Output the [X, Y] coordinate of the center of the cell containing the given text.  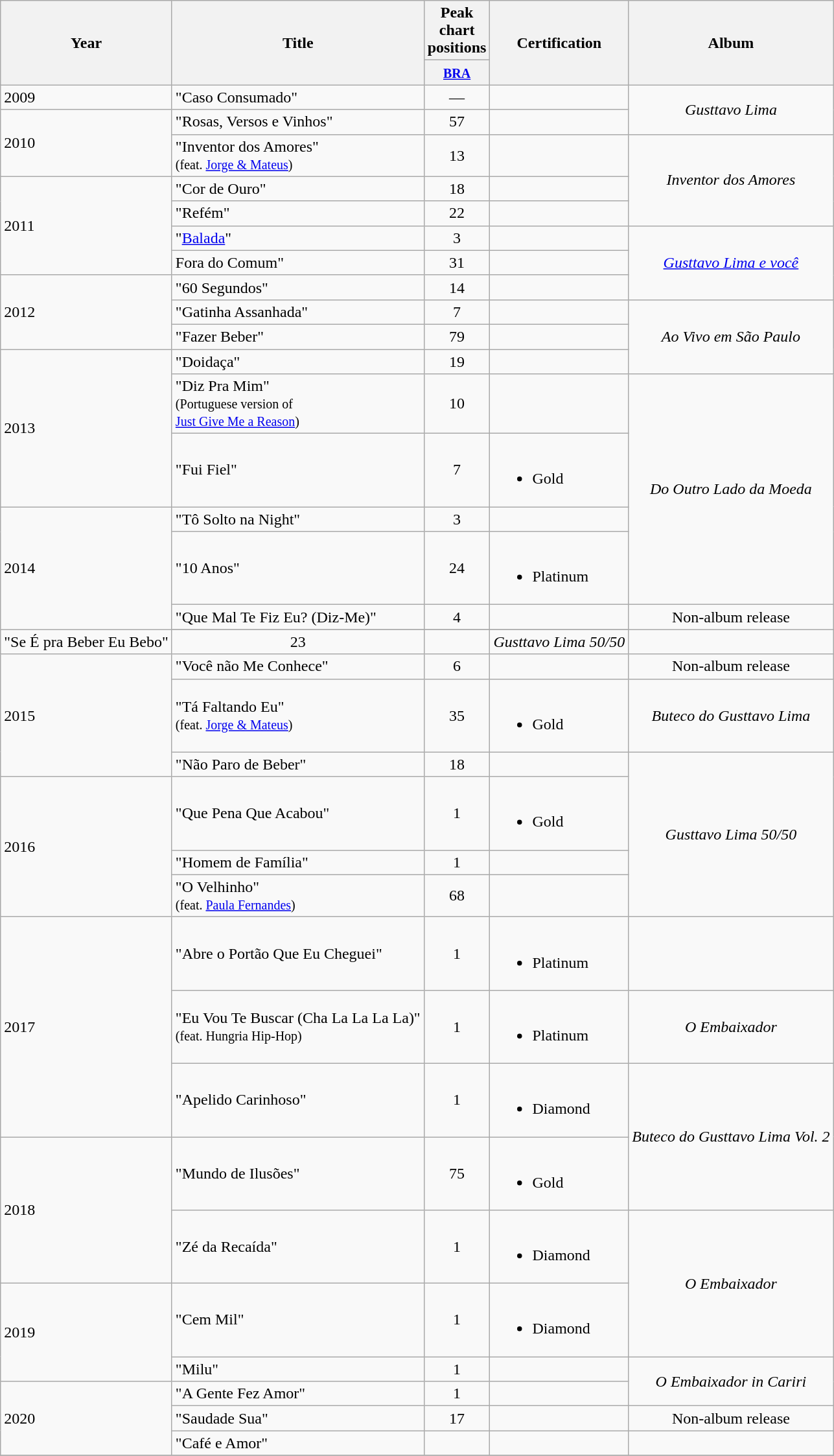
Fora do Comum" [298, 263]
68 [457, 896]
2012 [87, 312]
— [457, 97]
Buteco do Gusttavo Lima [731, 716]
6 [457, 666]
Year [87, 43]
24 [457, 568]
O Embaixador in Cariri [731, 1381]
2009 [87, 97]
Peak chart positions [457, 30]
2017 [87, 1027]
"Milu" [298, 1369]
17 [457, 1418]
"Saudade Sua" [298, 1418]
"Eu Vou Te Buscar (Cha La La La La)" (feat. Hungria Hip-Hop) [298, 1027]
2013 [87, 428]
2019 [87, 1333]
2011 [87, 226]
"Caso Consumado" [298, 97]
"Tá Faltando Eu" (feat. Jorge & Mateus) [298, 716]
10 [457, 404]
"Se É pra Beber Eu Bebo" [87, 642]
"Gatinha Assanhada" [298, 312]
Certification [559, 43]
Inventor dos Amores [731, 180]
75 [457, 1173]
"Mundo de Ilusões" [298, 1173]
"Que Pena Que Acabou" [298, 813]
"Cem Mil" [298, 1320]
23 [298, 642]
79 [457, 336]
4 [457, 617]
Gusttavo Lima e você [731, 263]
2015 [87, 716]
"Refém" [298, 213]
"Fazer Beber" [298, 336]
"Café e Amor" [298, 1443]
"Apelido Carinhoso" [298, 1099]
"10 Anos" [298, 568]
"Tô Solto na Night" [298, 519]
"Inventor dos Amores" (feat. Jorge & Mateus) [298, 156]
Ao Vivo em São Paulo [731, 336]
"O Velhinho"(feat. Paula Fernandes) [298, 896]
"Cor de Ouro" [298, 189]
"Doidaça" [298, 361]
35 [457, 716]
2018 [87, 1210]
"Que Mal Te Fiz Eu? (Diz-Me)" [298, 617]
"Zé da Recaída" [298, 1247]
Title [298, 43]
Do Outro Lado da Moeda [731, 489]
"Você não Me Conhece" [298, 666]
2014 [87, 568]
Gusttavo Lima [731, 110]
2010 [87, 143]
19 [457, 361]
"Não Paro de Beber" [298, 764]
Album [731, 43]
57 [457, 122]
2020 [87, 1418]
22 [457, 213]
13 [457, 156]
"60 Segundos" [298, 287]
"Rosas, Versos e Vinhos" [298, 122]
"Balada" [298, 238]
14 [457, 287]
"Fui Fiel" [298, 471]
"Diz Pra Mim" (Portuguese version of Just Give Me a Reason) [298, 404]
"A Gente Fez Amor" [298, 1394]
"Abre o Portão Que Eu Cheguei" [298, 953]
BRA [457, 73]
Buteco do Gusttavo Lima Vol. 2 [731, 1136]
31 [457, 263]
"Homem de Família" [298, 862]
2016 [87, 847]
